Determine the [x, y] coordinate at the center of the cell enclosing the given text.  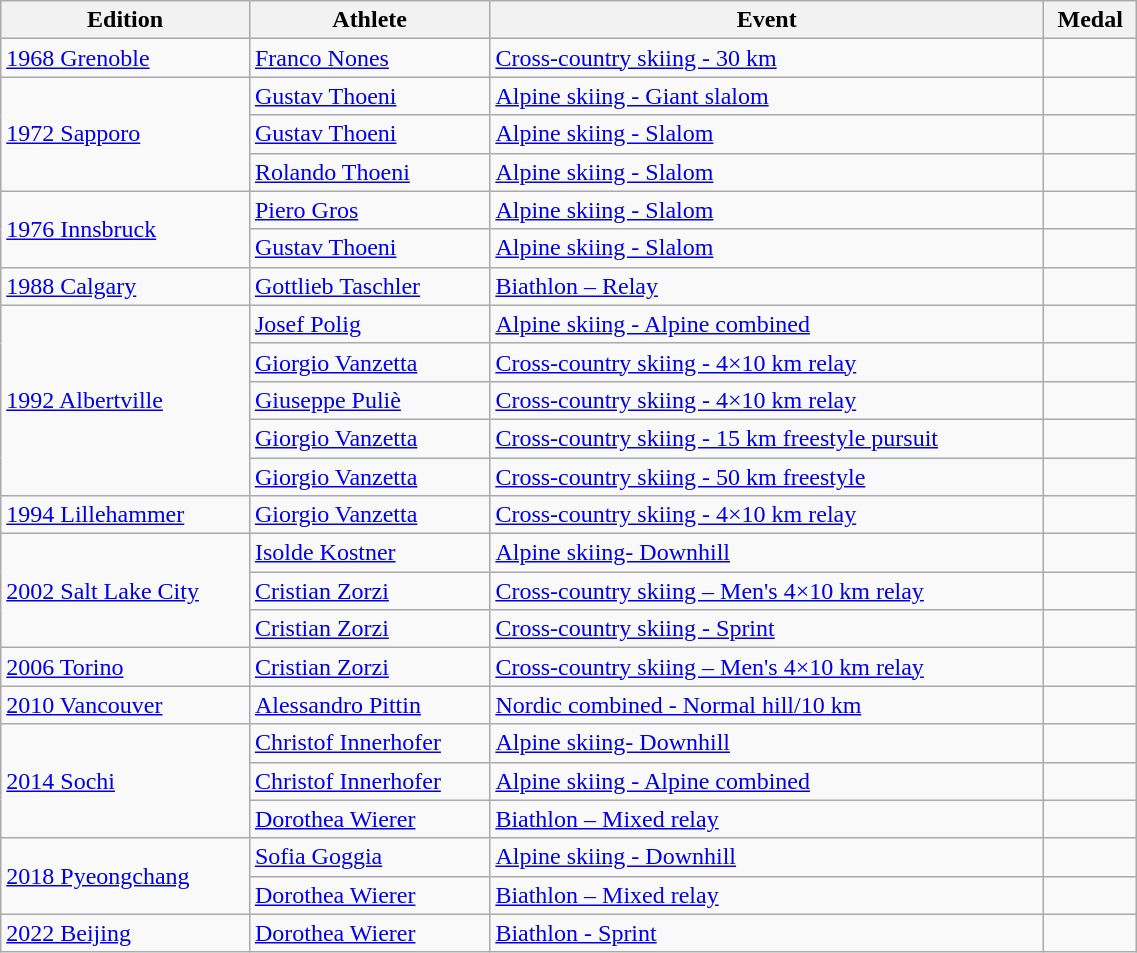
Sofia Goggia [369, 857]
Biathlon - Sprint [767, 933]
Cross-country skiing - 30 km [767, 58]
Athlete [369, 20]
2014 Sochi [126, 781]
Cross-country skiing - 50 km freestyle [767, 477]
Nordic combined - Normal hill/10 km [767, 705]
Isolde Kostner [369, 553]
Cross-country skiing - Sprint [767, 629]
1994 Lillehammer [126, 515]
2022 Beijing [126, 933]
Josef Polig [369, 324]
1968 Grenoble [126, 58]
Alpine skiing - Giant slalom [767, 96]
Biathlon – Relay [767, 286]
1972 Sapporo [126, 134]
1988 Calgary [126, 286]
Event [767, 20]
2002 Salt Lake City [126, 591]
Alpine skiing - Downhill [767, 857]
Alessandro Pittin [369, 705]
Gottlieb Taschler [369, 286]
Medal [1090, 20]
Edition [126, 20]
1992 Albertville [126, 400]
Cross-country skiing - 15 km freestyle pursuit [767, 438]
2010 Vancouver [126, 705]
2006 Torino [126, 667]
Giuseppe Puliè [369, 400]
1976 Innsbruck [126, 229]
Franco Nones [369, 58]
2018 Pyeongchang [126, 876]
Piero Gros [369, 210]
Rolando Thoeni [369, 172]
